Pinpoint the cell where the given text exists, returning its (x, y) midpoint coordinate. 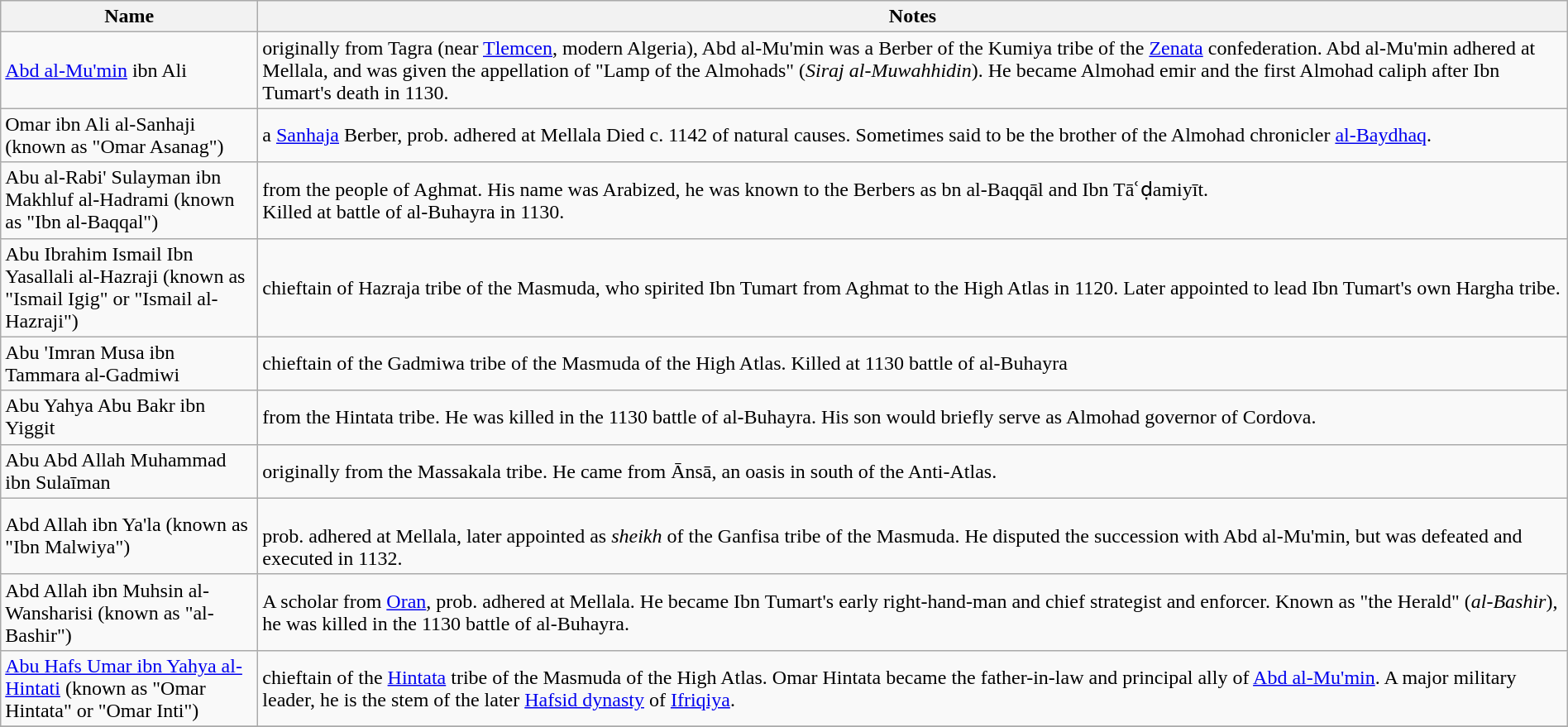
originally from the Massakala tribe. He came from Ānsā, an oasis in south of the Anti-Atlas. (913, 471)
Abu Abd Allah Muhammad ibn Sulaīman (129, 471)
a Sanhaja Berber, prob. adhered at Mellala Died c. 1142 of natural causes. Sometimes said to be the brother of the Almohad chronicler al-Baydhaq. (913, 136)
Abd al-Mu'min ibn Ali (129, 70)
from the Hintata tribe. He was killed in the 1130 battle of al-Buhayra. His son would briefly serve as Almohad governor of Cordova. (913, 417)
Abu Ibrahim Ismail Ibn Yasallali al-Hazraji (known as "Ismail Igig" or "Ismail al-Hazraji") (129, 288)
Notes (913, 17)
Abd Allah ibn Muhsin al-Wansharisi (known as "al-Bashir") (129, 612)
Abu Yahya Abu Bakr ibn Yiggit (129, 417)
Abu al-Rabi' Sulayman ibn Makhluf al-Hadrami (known as "Ibn al-Baqqal") (129, 200)
Abu Hafs Umar ibn Yahya al-Hintati (known as "Omar Hintata" or "Omar Inti") (129, 688)
Omar ibn Ali al-Sanhaji (known as "Omar Asanag") (129, 136)
Abd Allah ibn Ya'la (known as "Ibn Malwiya") (129, 536)
chieftain of the Gadmiwa tribe of the Masmuda of the High Atlas. Killed at 1130 battle of al-Buhayra (913, 364)
Abu 'Imran Musa ibn Tammara al-Gadmiwi (129, 364)
Name (129, 17)
